Extract the (x, y) coordinate from the center of the cell holding the provided text.  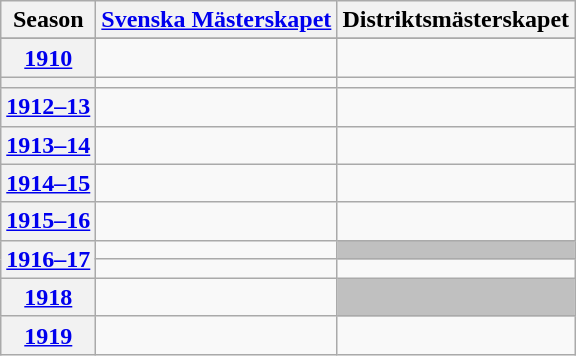
Distriktsmästerskapet (456, 20)
1918 (48, 297)
1919 (48, 335)
1913–14 (48, 145)
1914–15 (48, 183)
1910 (48, 58)
Svenska Mästerskapet (216, 20)
1915–16 (48, 221)
Season (48, 20)
1912–13 (48, 107)
1916–17 (48, 259)
